Return the (x, y) coordinate for the center point of the cell that contains the specified text.  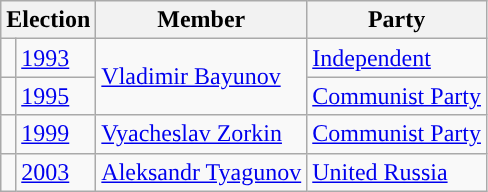
Party (397, 20)
1999 (56, 134)
Aleksandr Tyagunov (202, 172)
1993 (56, 58)
Member (202, 20)
Vyacheslav Zorkin (202, 134)
Vladimir Bayunov (202, 77)
Independent (397, 58)
1995 (56, 96)
2003 (56, 172)
Election (48, 20)
United Russia (397, 172)
